Find where the given text appears and provide that cell's center as [x, y] coordinate. 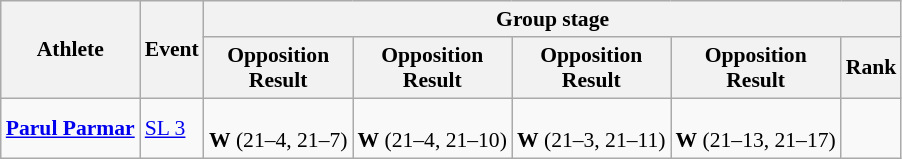
Athlete [70, 50]
W (21–4, 21–10) [432, 128]
Group stage [552, 19]
Parul Parmar [70, 128]
SL 3 [172, 128]
Event [172, 50]
W (21–4, 21–7) [278, 128]
W (21–13, 21–17) [756, 128]
Rank [872, 68]
W (21–3, 21–11) [592, 128]
